Find where the given text appears and provide that cell's center as [X, Y] coordinate. 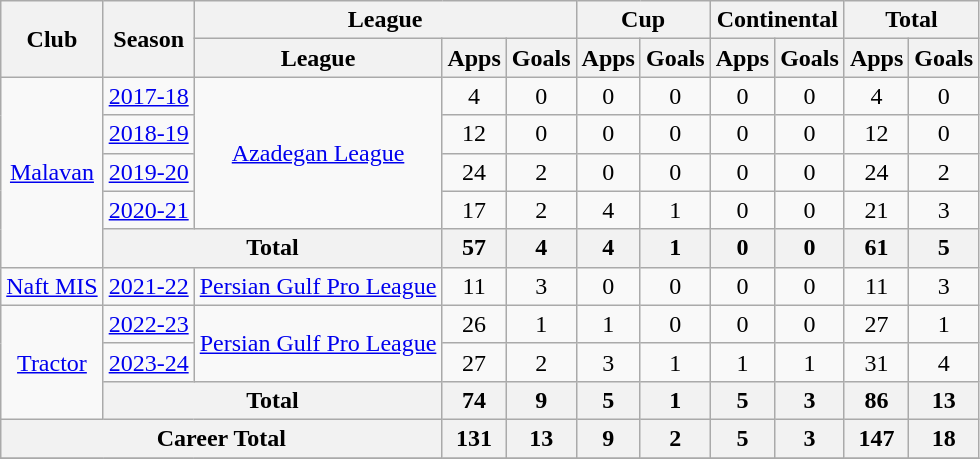
57 [474, 248]
26 [474, 324]
Season [148, 39]
Club [52, 39]
18 [944, 438]
31 [876, 362]
Naft MIS [52, 286]
147 [876, 438]
2023-24 [148, 362]
2021-22 [148, 286]
2020-21 [148, 210]
2017-18 [148, 96]
Career Total [222, 438]
Continental [777, 20]
61 [876, 248]
Malavan [52, 172]
2018-19 [148, 134]
Cup [643, 20]
17 [474, 210]
2019-20 [148, 172]
Tractor [52, 362]
2022-23 [148, 324]
21 [876, 210]
Azadegan League [318, 153]
74 [474, 400]
131 [474, 438]
86 [876, 400]
